For the text-containing cell, return its midpoint in [x, y] coordinate format. 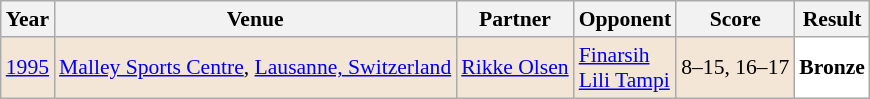
Rikke Olsen [514, 68]
Score [735, 19]
Opponent [626, 19]
Partner [514, 19]
Malley Sports Centre, Lausanne, Switzerland [255, 68]
Year [28, 19]
1995 [28, 68]
Result [832, 19]
Bronze [832, 68]
8–15, 16–17 [735, 68]
Venue [255, 19]
Finarsih Lili Tampi [626, 68]
